Search for the cell housing the specified text and yield its [x, y] center coordinate. 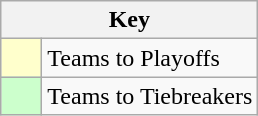
Teams to Playoffs [150, 58]
Teams to Tiebreakers [150, 96]
Key [130, 20]
